For the text-containing cell, return its midpoint in [x, y] coordinate format. 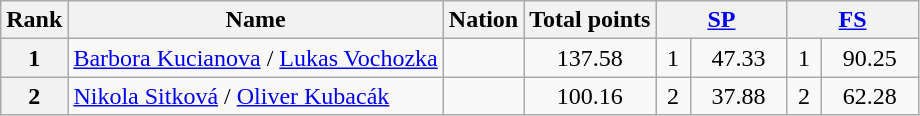
37.88 [738, 96]
137.58 [590, 58]
62.28 [870, 96]
FS [852, 20]
Barbora Kucianova / Lukas Vochozka [256, 58]
Rank [34, 20]
Total points [590, 20]
90.25 [870, 58]
Nikola Sitková / Oliver Kubacák [256, 96]
47.33 [738, 58]
Name [256, 20]
SP [722, 20]
100.16 [590, 96]
Nation [483, 20]
